Capture the cell that displays the provided text and extract its [X, Y] central coordinate. 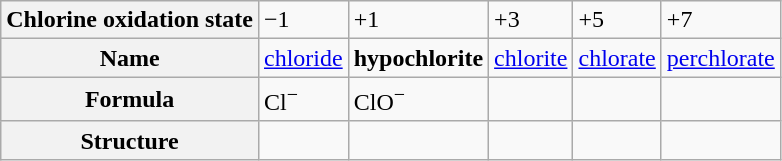
ClO− [418, 100]
chlorate [617, 58]
+1 [418, 20]
Chlorine oxidation state [130, 20]
−1 [303, 20]
chlorite [531, 58]
hypochlorite [418, 58]
+7 [720, 20]
+5 [617, 20]
Formula [130, 100]
chloride [303, 58]
Structure [130, 140]
+3 [531, 20]
Cl− [303, 100]
perchlorate [720, 58]
Name [130, 58]
